Scan for the cell matching the given text and deliver its (X, Y) coordinate at center. 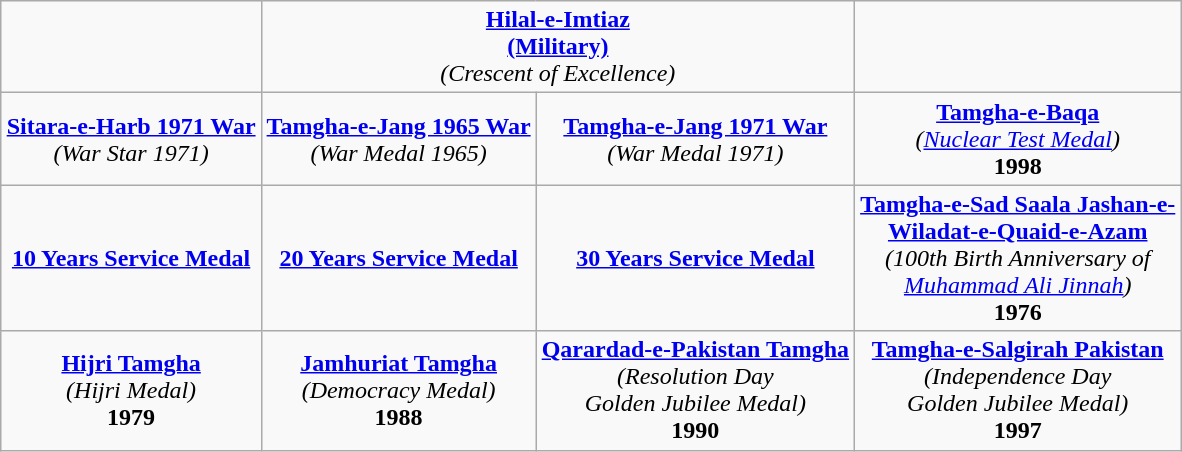
Tamgha-e-Sad Saala Jashan-e-Wiladat-e-Quaid-e-Azam(100th Birth Anniversary ofMuhammad Ali Jinnah)1976 (1018, 258)
Jamhuriat Tamgha(Democracy Medal)1988 (398, 390)
30 Years Service Medal (695, 258)
20 Years Service Medal (398, 258)
Tamgha-e-Jang 1971 War(War Medal 1971) (695, 139)
Tamgha-e-Baqa(Nuclear Test Medal)1998 (1018, 139)
Hijri Tamgha(Hijri Medal)1979 (131, 390)
Hilal-e-Imtiaz(Military)(Crescent of Excellence) (558, 47)
Tamgha-e-Jang 1965 War(War Medal 1965) (398, 139)
Tamgha-e-Salgirah Pakistan(Independence DayGolden Jubilee Medal)1997 (1018, 390)
10 Years Service Medal (131, 258)
Sitara-e-Harb 1971 War(War Star 1971) (131, 139)
Qarardad-e-Pakistan Tamgha(Resolution DayGolden Jubilee Medal)1990 (695, 390)
